Detect which cell encompasses the target text, then output its (X, Y) center coordinate. 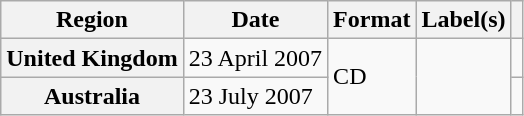
Australia (92, 96)
United Kingdom (92, 58)
Date (255, 20)
Label(s) (464, 20)
Region (92, 20)
CD (372, 77)
23 July 2007 (255, 96)
23 April 2007 (255, 58)
Format (372, 20)
